From the cell containing the given text, extract its center point as (x, y) coordinate. 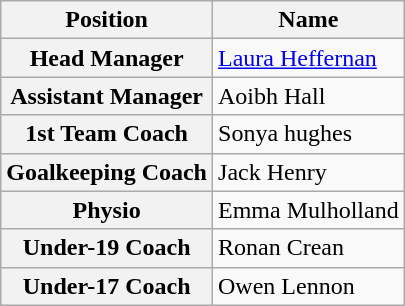
Head Manager (107, 58)
Position (107, 20)
Sonya hughes (309, 134)
Under-17 Coach (107, 286)
Name (309, 20)
Jack Henry (309, 172)
Under-19 Coach (107, 248)
Physio (107, 210)
Owen Lennon (309, 286)
Emma Mulholland (309, 210)
Assistant Manager (107, 96)
Aoibh Hall (309, 96)
1st Team Coach (107, 134)
Ronan Crean (309, 248)
Laura Heffernan (309, 58)
Goalkeeping Coach (107, 172)
